Detect which cell encompasses the target text, then output its [x, y] center coordinate. 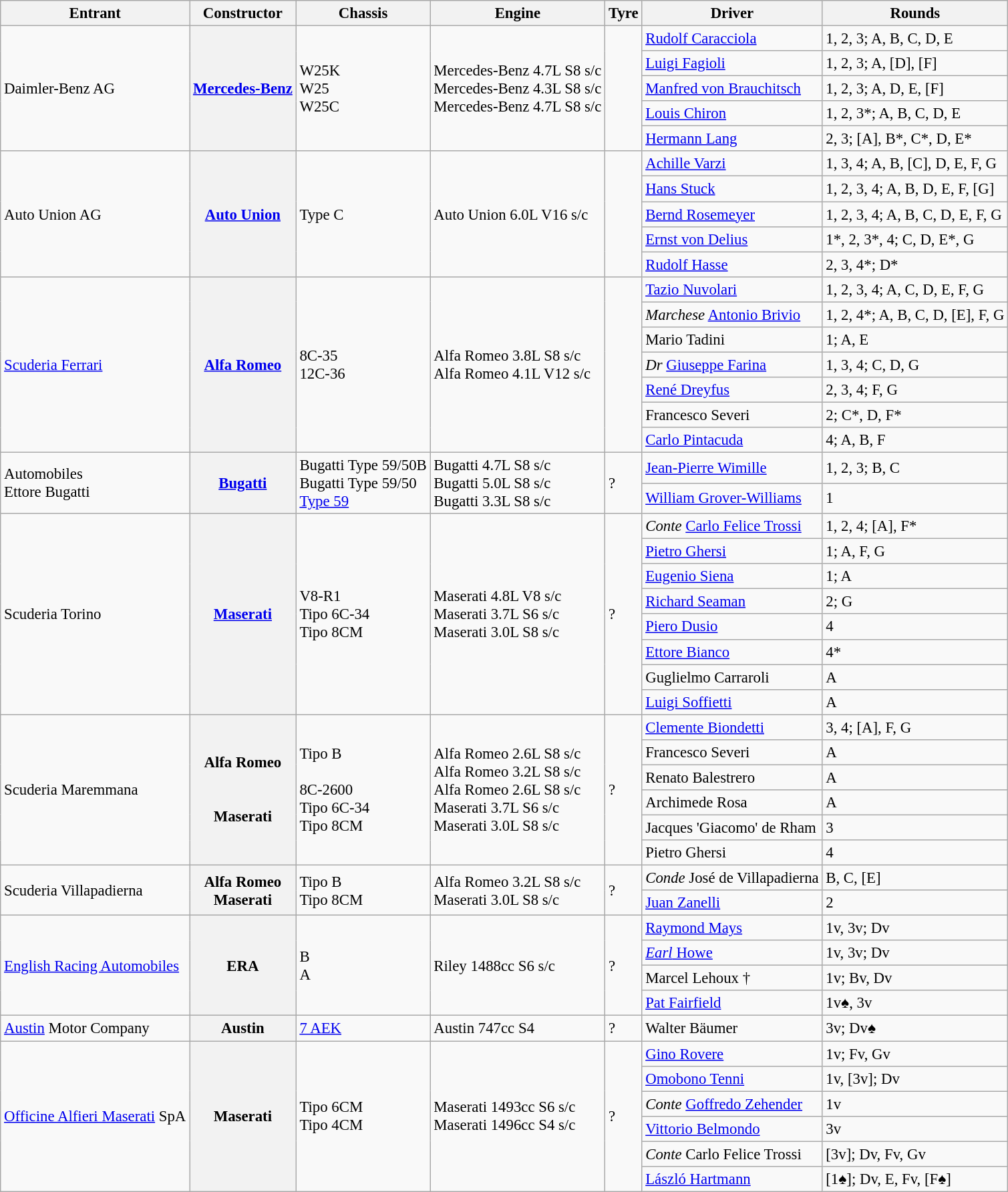
Alfa RomeoMaserati [243, 891]
1v [915, 1104]
2, 3; [A], B*, C*, D, E* [915, 139]
1, 2, 4; [A], F* [915, 526]
2, 3, 4*; D* [915, 264]
W25KW25W25C [363, 89]
Scuderia Ferrari [95, 365]
1v; Bv, Dv [915, 978]
8C-3512C-36 [363, 365]
AutomobilesEttore Bugatti [95, 483]
Dr Giuseppe Farina [732, 365]
Conte Goffredo Zehender [732, 1104]
Tipo B 8C-2600Tipo 6C-34Tipo 8CM [363, 790]
Mario Tadini [732, 340]
Austin 747cc S4 [518, 1028]
Pat Fairfield [732, 1004]
Engine [518, 13]
3v; Dv♠ [915, 1028]
1, 2, 3, 4; A, C, D, E, F, G [915, 289]
Carlo Pintacuda [732, 440]
2; G [915, 602]
Daimler-Benz AG [95, 89]
3, 4; [A], F, G [915, 727]
Chassis [363, 13]
1; A, F, G [915, 552]
Marcel Lehoux † [732, 978]
Austin [243, 1028]
Scuderia Maremmana [95, 790]
Riley 1488cc S6 s/c [518, 966]
Omobono Tenni [732, 1078]
BA [363, 966]
Officine Alfieri Maserati SpA [95, 1117]
Clemente Biondetti [732, 727]
Eugenio Siena [732, 576]
Tipo 6CMTipo 4CM [363, 1117]
Ettore Bianco [732, 652]
Maserati 4.8L V8 s/c Maserati 3.7L S6 s/cMaserati 3.0L S8 s/c [518, 614]
Hermann Lang [732, 139]
László Hartmann [732, 1179]
Entrant [95, 13]
Type C [363, 214]
2 [915, 903]
Driver [732, 13]
William Grover-Williams [732, 498]
1, 2, 3*; A, B, C, D, E [915, 114]
Bugatti Type 59/50BBugatti Type 59/50Type 59 [363, 483]
1*, 2, 3*, 4; C, D, E*, G [915, 239]
B, C, [E] [915, 878]
Alfa Romeo Maserati [243, 790]
Alfa Romeo 3.2L S8 s/c Maserati 3.0L S8 s/c [518, 891]
Hans Stuck [732, 189]
1, 2, 3; A, B, C, D, E [915, 39]
3 [915, 827]
1, 2, 3; A, [D], [F] [915, 63]
Austin Motor Company [95, 1028]
1; A [915, 576]
Manfred von Brauchitsch [732, 89]
1, 2, 3; A, D, E, [F] [915, 89]
Bugatti 4.7L S8 s/cBugatti 5.0L S8 s/cBugatti 3.3L S8 s/c [518, 483]
1, 2, 3, 4; A, B, C, D, E, F, G [915, 214]
Auto Union [243, 214]
Mercedes-Benz [243, 89]
Marchese Antonio Brivio [732, 315]
1, 3, 4; A, B, [C], D, E, F, G [915, 164]
Louis Chiron [732, 114]
1v♠, 3v [915, 1004]
4; A, B, F [915, 440]
Scuderia Torino [95, 614]
3v [915, 1129]
Ernst von Delius [732, 239]
Archimede Rosa [732, 803]
7 AEK [363, 1028]
Tyre [624, 13]
1, 2, 4*; A, B, C, D, [E], F, G [915, 315]
Renato Balestrero [732, 777]
1 [915, 498]
Raymond Mays [732, 928]
[3v]; Dv, Fv, Gv [915, 1154]
2, 3, 4; F, G [915, 390]
ERA [243, 966]
Alfa Romeo 3.8L S8 s/c Alfa Romeo 4.1L V12 s/c [518, 365]
Vittorio Belmondo [732, 1129]
Jacques 'Giacomo' de Rham [732, 827]
1, 3, 4; C, D, G [915, 365]
V8-R1 Tipo 6C-34Tipo 8CM [363, 614]
Rounds [915, 13]
Piero Dusio [732, 627]
Guglielmo Carraroli [732, 677]
2; C*, D, F* [915, 415]
Scuderia Villapadierna [95, 891]
1; A, E [915, 340]
Mercedes-Benz 4.7L S8 s/c Mercedes-Benz 4.3L S8 s/c Mercedes-Benz 4.7L S8 s/c [518, 89]
Luigi Fagioli [732, 63]
Juan Zanelli [732, 903]
1v, [3v]; Dv [915, 1078]
Auto Union AG [95, 214]
Earl Howe [732, 953]
Luigi Soffietti [732, 702]
Gino Rovere [732, 1054]
Richard Seaman [732, 602]
Bugatti [243, 483]
Achille Varzi [732, 164]
Auto Union 6.0L V16 s/c [518, 214]
1, 2, 3; B, C [915, 468]
Rudolf Caracciola [732, 39]
René Dreyfus [732, 390]
4* [915, 652]
Alfa Romeo [243, 365]
1, 2, 3, 4; A, B, D, E, F, [G] [915, 189]
1v; Fv, Gv [915, 1054]
Maserati 1493cc S6 s/cMaserati 1496cc S4 s/c [518, 1117]
English Racing Automobiles [95, 966]
Jean-Pierre Wimille [732, 468]
Conde José de Villapadierna [732, 878]
Rudolf Hasse [732, 264]
Tazio Nuvolari [732, 289]
Walter Bäumer [732, 1028]
[1♠]; Dv, E, Fv, [F♠] [915, 1179]
Bernd Rosemeyer [732, 214]
Constructor [243, 13]
Alfa Romeo 2.6L S8 s/c Alfa Romeo 3.2L S8 s/cAlfa Romeo 2.6L S8 s/c Maserati 3.7L S6 s/cMaserati 3.0L S8 s/c [518, 790]
Tipo BTipo 8CM [363, 891]
